For the text-containing cell, return its midpoint in (x, y) coordinate format. 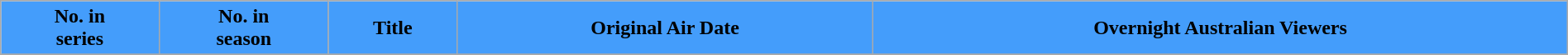
No. inseries (79, 28)
Title (392, 28)
Overnight Australian Viewers (1221, 28)
Original Air Date (665, 28)
No. inseason (243, 28)
